Identify which cell holds the provided text, then report its (x, y) central coordinate. 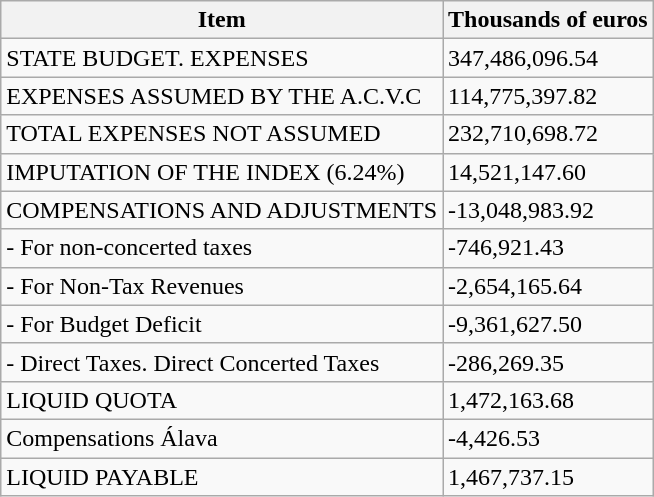
Item (222, 20)
- For Non-Tax Revenues (222, 286)
114,775,397.82 (548, 96)
- Direct Taxes. Direct Concerted Taxes (222, 362)
14,521,147.60 (548, 172)
TOTAL EXPENSES NOT ASSUMED (222, 134)
-746,921.43 (548, 248)
COMPENSATIONS AND ADJUSTMENTS (222, 210)
EXPENSES ASSUMED BY THE A.C.V.C (222, 96)
232,710,698.72 (548, 134)
Thousands of euros (548, 20)
-286,269.35 (548, 362)
Compensations Álava (222, 438)
347,486,096.54 (548, 58)
- For non-concerted taxes (222, 248)
LIQUID QUOTA (222, 400)
IMPUTATION OF THE INDEX (6.24%) (222, 172)
1,467,737.15 (548, 477)
-9,361,627.50 (548, 324)
1,472,163.68 (548, 400)
-4,426.53 (548, 438)
- For Budget Deficit (222, 324)
-2,654,165.64 (548, 286)
LIQUID PAYABLE (222, 477)
-13,048,983.92 (548, 210)
STATE BUDGET. EXPENSES (222, 58)
